Output the (x, y) coordinate of the center of the cell containing the given text.  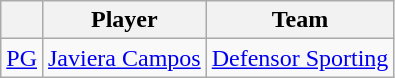
Team (300, 20)
Defensor Sporting (300, 58)
PG (22, 58)
Player (124, 20)
Javiera Campos (124, 58)
